Find where the given text appears and provide that cell's center as (X, Y) coordinate. 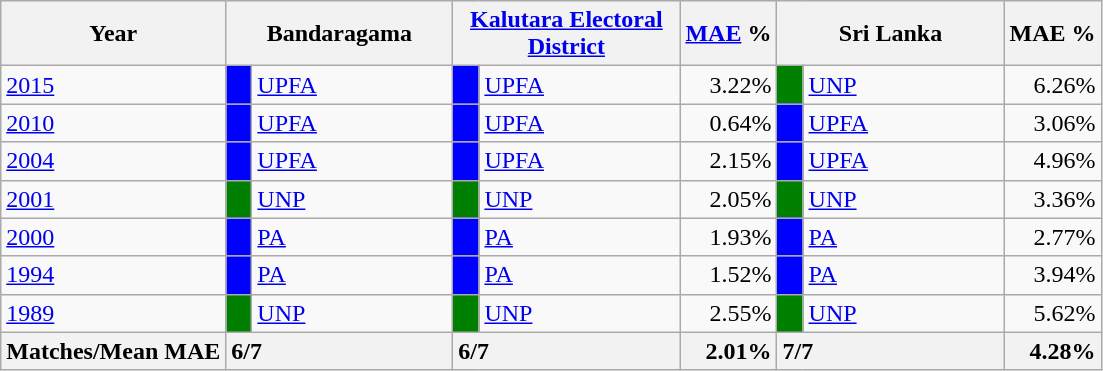
2.55% (728, 313)
2000 (114, 237)
0.64% (728, 123)
Matches/Mean MAE (114, 351)
1.93% (728, 237)
2.05% (728, 199)
Sri Lanka (890, 34)
2.77% (1052, 237)
6.26% (1052, 85)
3.94% (1052, 275)
3.22% (728, 85)
1994 (114, 275)
2.01% (728, 351)
5.62% (1052, 313)
Bandaragama (340, 34)
7/7 (890, 351)
2004 (114, 161)
Year (114, 34)
Kalutara Electoral District (566, 34)
2015 (114, 85)
2010 (114, 123)
3.06% (1052, 123)
1.52% (728, 275)
2.15% (728, 161)
4.96% (1052, 161)
4.28% (1052, 351)
2001 (114, 199)
1989 (114, 313)
3.36% (1052, 199)
